Return (x, y) of the center of cell containing provided text 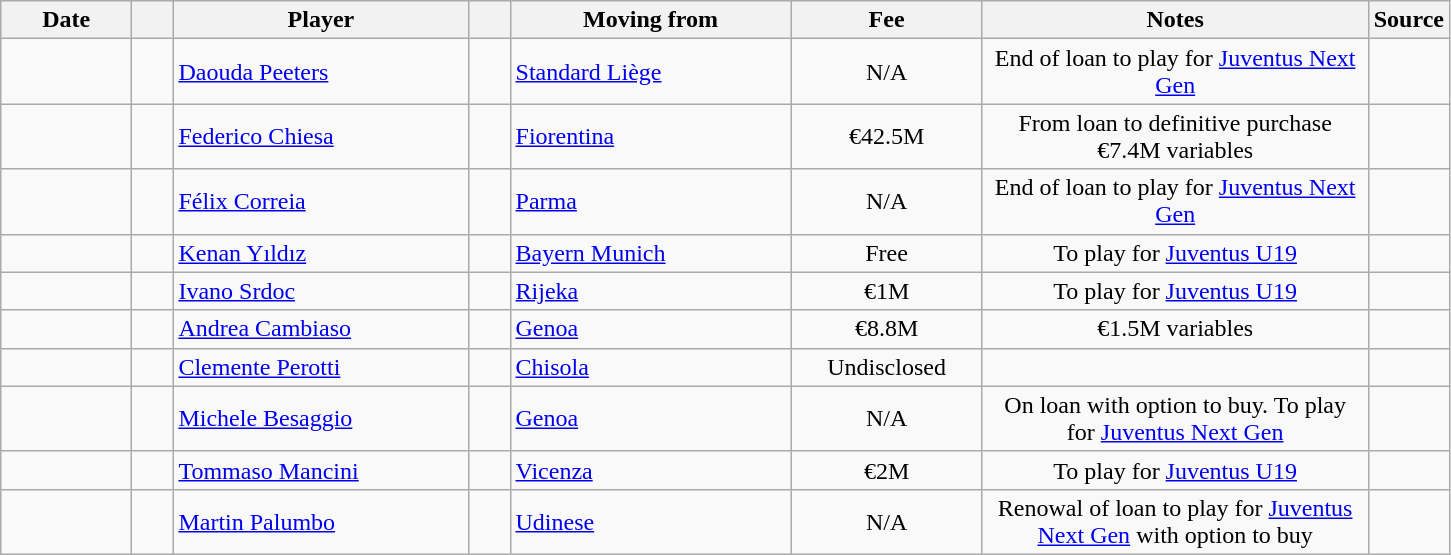
Clemente Perotti (321, 367)
Player (321, 20)
Bayern Munich (650, 253)
€2M (886, 470)
Undisclosed (886, 367)
Félix Correia (321, 202)
Moving from (650, 20)
Vicenza (650, 470)
€1.5M variables (1175, 329)
€42.5M (886, 136)
Andrea Cambiaso (321, 329)
Federico Chiesa (321, 136)
Date (66, 20)
€1M (886, 291)
Fiorentina (650, 136)
€8.8M (886, 329)
Standard Liège (650, 72)
Renowal of loan to play for Juventus Next Gen with option to buy (1175, 522)
Notes (1175, 20)
Fee (886, 20)
Rijeka (650, 291)
Source (1408, 20)
Free (886, 253)
Chisola (650, 367)
Michele Besaggio (321, 418)
Tommaso Mancini (321, 470)
Kenan Yıldız (321, 253)
Parma (650, 202)
Martin Palumbo (321, 522)
From loan to definitive purchase€7.4M variables (1175, 136)
Daouda Peeters (321, 72)
Ivano Srdoc (321, 291)
Udinese (650, 522)
On loan with option to buy. To play for Juventus Next Gen (1175, 418)
